Pinpoint the cell where the given text exists, returning its (x, y) midpoint coordinate. 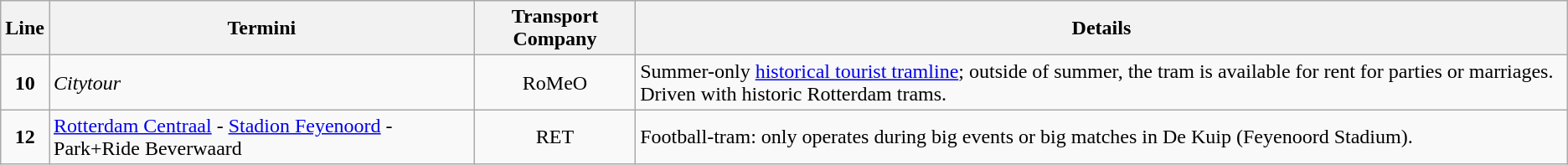
Transport Company (554, 28)
Line (25, 28)
12 (25, 137)
Termini (261, 28)
10 (25, 82)
Rotterdam Centraal - Stadion Feyenoord - Park+Ride Beverwaard (261, 137)
RET (554, 137)
Citytour (261, 82)
RoMeO (554, 82)
Details (1102, 28)
Football-tram: only operates during big events or big matches in De Kuip (Feyenoord Stadium). (1102, 137)
